Determine the [x, y] coordinate at the center of the cell enclosing the given text.  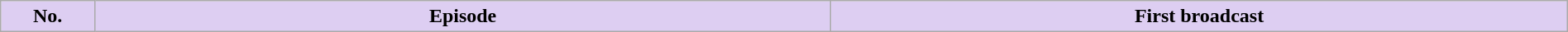
First broadcast [1199, 16]
Episode [462, 16]
No. [48, 16]
